Capture the cell that displays the provided text and extract its (X, Y) central coordinate. 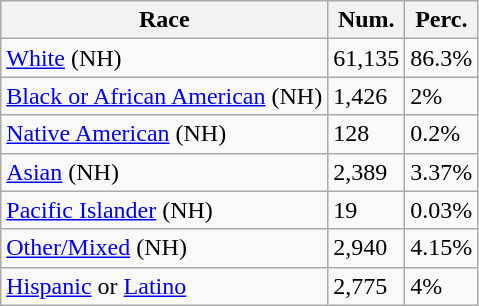
Race (164, 20)
2,775 (366, 286)
2% (442, 96)
1,426 (366, 96)
Hispanic or Latino (164, 286)
128 (366, 134)
86.3% (442, 58)
61,135 (366, 58)
Asian (NH) (164, 172)
4.15% (442, 248)
2,389 (366, 172)
19 (366, 210)
Other/Mixed (NH) (164, 248)
Perc. (442, 20)
Native American (NH) (164, 134)
3.37% (442, 172)
Num. (366, 20)
Pacific Islander (NH) (164, 210)
0.03% (442, 210)
4% (442, 286)
White (NH) (164, 58)
0.2% (442, 134)
2,940 (366, 248)
Black or African American (NH) (164, 96)
